Determine the [x, y] coordinate at the center of the cell enclosing the given text.  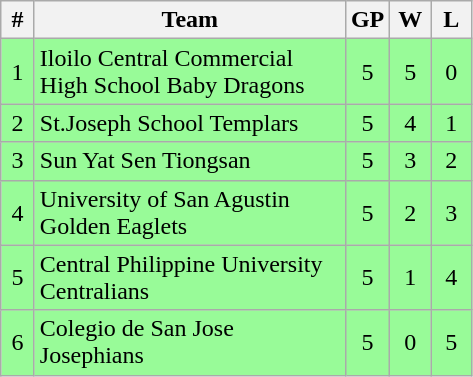
Sun Yat Sen Tiongsan [190, 161]
Colegio de San Jose Josephians [190, 342]
6 [18, 342]
# [18, 20]
Iloilo Central Commercial High School Baby Dragons [190, 72]
Central Philippine University Centralians [190, 278]
W [410, 20]
St.Joseph School Templars [190, 123]
L [452, 20]
Team [190, 20]
GP [367, 20]
University of San Agustin Golden Eaglets [190, 212]
